From the cell containing the given text, extract its center point as (x, y) coordinate. 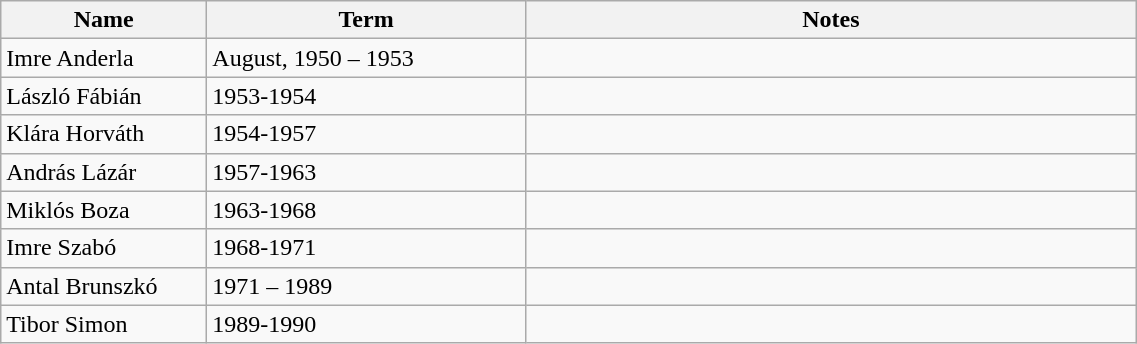
1968-1971 (366, 248)
Imre Anderla (104, 58)
1971 – 1989 (366, 286)
Miklós Boza (104, 210)
Tibor Simon (104, 324)
1954-1957 (366, 134)
1953-1954 (366, 96)
Name (104, 20)
1963-1968 (366, 210)
András Lázár (104, 172)
Term (366, 20)
August, 1950 – 1953 (366, 58)
László Fábián (104, 96)
Imre Szabó (104, 248)
1957-1963 (366, 172)
Antal Brunszkó (104, 286)
Notes (830, 20)
1989-1990 (366, 324)
Klára Horváth (104, 134)
